Pinpoint the cell where the given text exists, returning its [X, Y] midpoint coordinate. 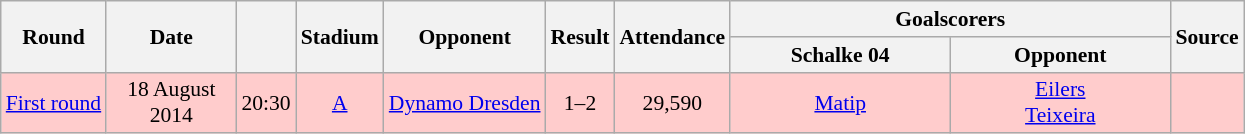
Round [54, 36]
First round [54, 102]
Schalke 04 [840, 55]
Source [1206, 36]
Attendance [672, 36]
1–2 [580, 102]
Stadium [340, 36]
Goalscorers [950, 19]
Result [580, 36]
18 August 2014 [171, 102]
29,590 [672, 102]
Eilers Teixeira [1060, 102]
Matip [840, 102]
A [340, 102]
20:30 [266, 102]
Dynamo Dresden [465, 102]
Date [171, 36]
